Pinpoint the cell where the given text exists, returning its [X, Y] midpoint coordinate. 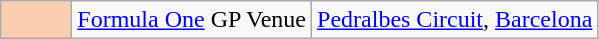
Pedralbes Circuit, Barcelona [455, 20]
Formula One GP Venue [192, 20]
